Capture the cell that displays the provided text and extract its [X, Y] central coordinate. 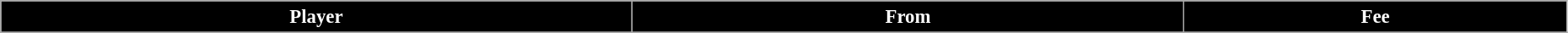
From [908, 17]
Fee [1375, 17]
Player [316, 17]
